For the text-containing cell, return its midpoint in [X, Y] coordinate format. 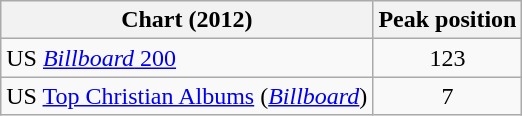
123 [448, 58]
Chart (2012) [187, 20]
US Top Christian Albums (Billboard) [187, 96]
7 [448, 96]
US Billboard 200 [187, 58]
Peak position [448, 20]
